Pinpoint the cell where the given text exists, returning its [x, y] midpoint coordinate. 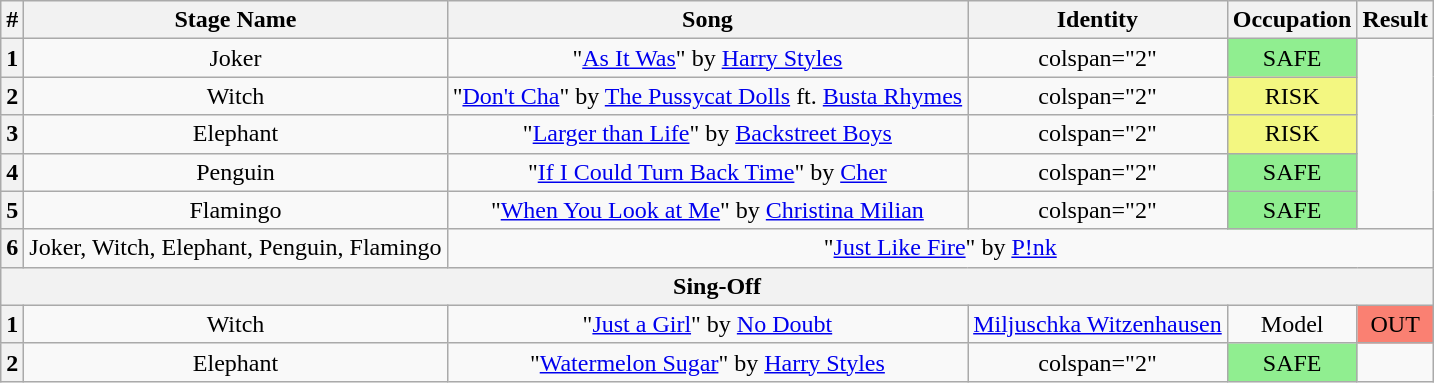
Model [1292, 324]
Stage Name [236, 20]
"Don't Cha" by The Pussycat Dolls ft. Busta Rhymes [708, 96]
3 [12, 134]
"Watermelon Sugar" by Harry Styles [708, 362]
Identity [1098, 20]
Miljuschka Witzenhausen [1098, 324]
Occupation [1292, 20]
"Just Like Fire" by P!nk [940, 248]
Joker [236, 58]
Penguin [236, 172]
# [12, 20]
"As It Was" by Harry Styles [708, 58]
"Larger than Life" by Backstreet Boys [708, 134]
"When You Look at Me" by Christina Milian [708, 210]
OUT [1395, 324]
Joker, Witch, Elephant, Penguin, Flamingo [236, 248]
5 [12, 210]
6 [12, 248]
"Just a Girl" by No Doubt [708, 324]
Result [1395, 20]
Flamingo [236, 210]
4 [12, 172]
"If I Could Turn Back Time" by Cher [708, 172]
Song [708, 20]
Sing-Off [718, 286]
